Pinpoint the cell where the given text exists, returning its (x, y) midpoint coordinate. 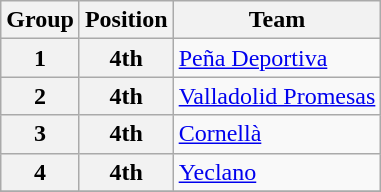
1 (40, 58)
2 (40, 96)
Valladolid Promesas (277, 96)
Yeclano (277, 172)
Team (277, 20)
4 (40, 172)
Position (126, 20)
Peña Deportiva (277, 58)
Cornellà (277, 134)
Group (40, 20)
3 (40, 134)
